Return the [x, y] coordinate for the center point of the cell that contains the specified text.  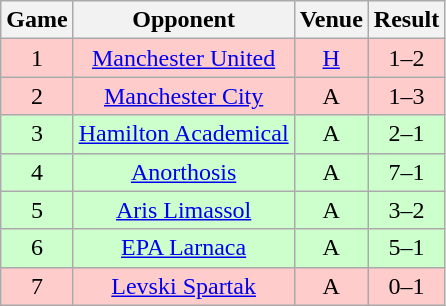
0–1 [406, 286]
5–1 [406, 248]
2 [37, 96]
Anorthosis [184, 172]
1 [37, 58]
1–2 [406, 58]
6 [37, 248]
Manchester United [184, 58]
7–1 [406, 172]
3–2 [406, 210]
3 [37, 134]
Result [406, 20]
Manchester City [184, 96]
7 [37, 286]
EPA Larnaca [184, 248]
Aris Limassol [184, 210]
Levski Spartak [184, 286]
Opponent [184, 20]
Game [37, 20]
2–1 [406, 134]
4 [37, 172]
1–3 [406, 96]
Venue [331, 20]
5 [37, 210]
H [331, 58]
Hamilton Academical [184, 134]
